Detect which cell encompasses the target text, then output its (X, Y) center coordinate. 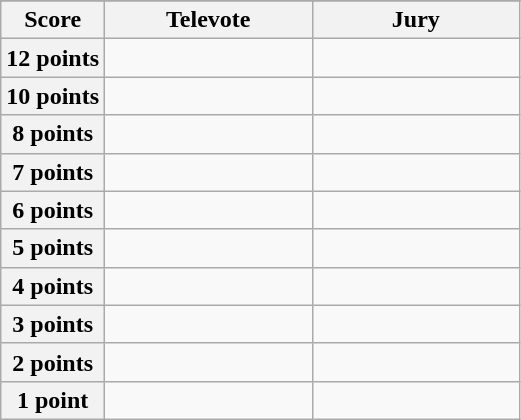
6 points (53, 210)
7 points (53, 172)
4 points (53, 286)
1 point (53, 400)
12 points (53, 58)
Televote (209, 20)
5 points (53, 248)
10 points (53, 96)
Score (53, 20)
Jury (416, 20)
8 points (53, 134)
2 points (53, 362)
3 points (53, 324)
